Output the [x, y] coordinate of the center of the cell containing the given text.  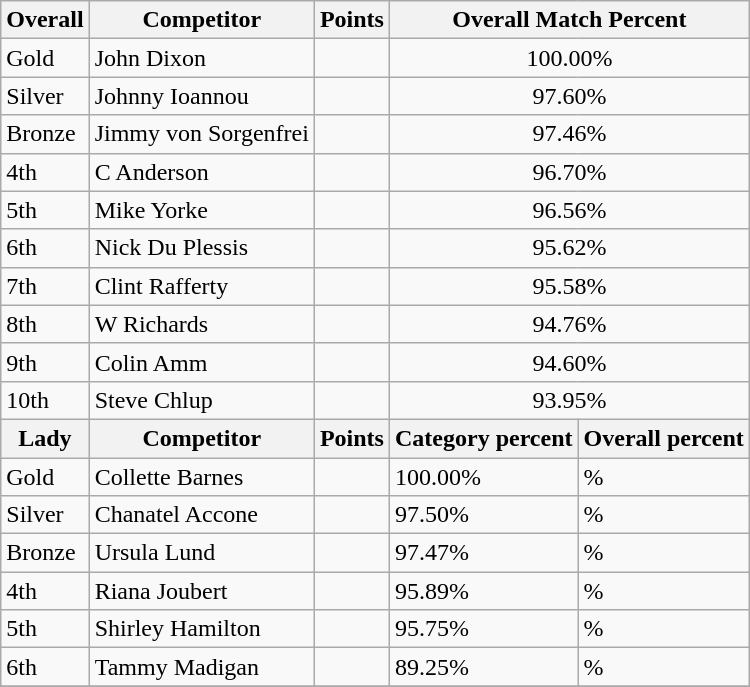
96.56% [569, 210]
Overall Match Percent [569, 20]
W Richards [202, 324]
95.58% [569, 286]
7th [45, 286]
95.62% [569, 248]
9th [45, 362]
Steve Chlup [202, 400]
97.50% [484, 515]
Category percent [484, 438]
John Dixon [202, 58]
97.60% [569, 96]
Overall [45, 20]
Ursula Lund [202, 553]
93.95% [569, 400]
10th [45, 400]
Tammy Madigan [202, 667]
8th [45, 324]
Riana Joubert [202, 591]
Collette Barnes [202, 477]
Jimmy von Sorgenfrei [202, 134]
97.47% [484, 553]
Colin Amm [202, 362]
Mike Yorke [202, 210]
Chanatel Accone [202, 515]
Lady [45, 438]
Nick Du Plessis [202, 248]
Johnny Ioannou [202, 96]
94.76% [569, 324]
95.89% [484, 591]
97.46% [569, 134]
96.70% [569, 172]
Overall percent [664, 438]
Shirley Hamilton [202, 629]
95.75% [484, 629]
94.60% [569, 362]
89.25% [484, 667]
C Anderson [202, 172]
Clint Rafferty [202, 286]
